For the text-containing cell, return its midpoint in (X, Y) coordinate format. 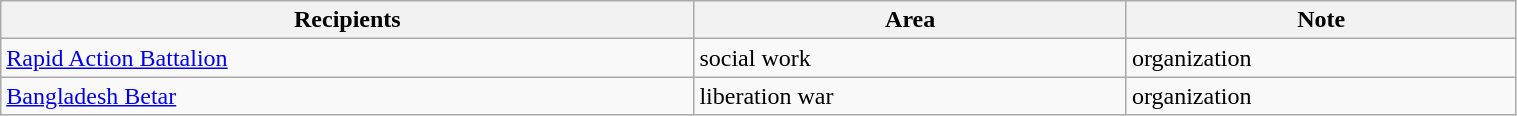
liberation war (910, 96)
social work (910, 58)
Bangladesh Betar (348, 96)
Area (910, 20)
Recipients (348, 20)
Note (1321, 20)
Rapid Action Battalion (348, 58)
